Return [x, y] of the center of cell containing provided text 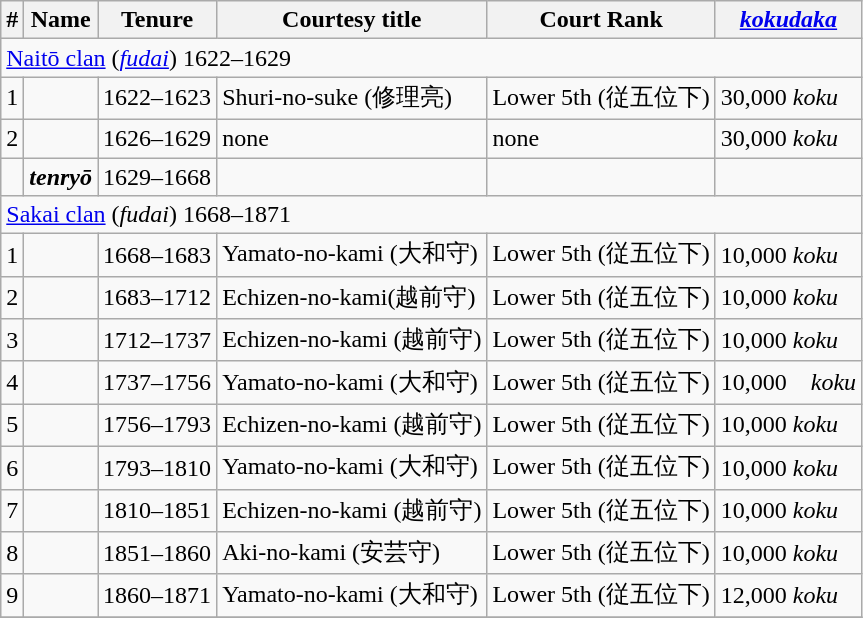
5 [12, 426]
1622–1623 [158, 98]
Naitō clan (fudai) 1622–1629 [432, 58]
8 [12, 554]
12,000 koku [788, 596]
1683–1712 [158, 298]
9 [12, 596]
1793–1810 [158, 468]
6 [12, 468]
1737–1756 [158, 382]
1851–1860 [158, 554]
1626–1629 [158, 138]
1629–1668 [158, 177]
Court Rank [601, 20]
# [12, 20]
4 [12, 382]
Tenure [158, 20]
1668–1683 [158, 256]
3 [12, 340]
Echizen-no-kami(越前守) [352, 298]
tenryō [61, 177]
Aki-no-kami (安芸守) [352, 554]
Sakai clan (fudai) 1668–1871 [432, 215]
Shuri-no-suke (修理亮) [352, 98]
1810–1851 [158, 510]
1712–1737 [158, 340]
7 [12, 510]
1860–1871 [158, 596]
Courtesy title [352, 20]
kokudaka [788, 20]
1756–1793 [158, 426]
Name [61, 20]
